Determine the (X, Y) coordinate at the center of the cell enclosing the given text.  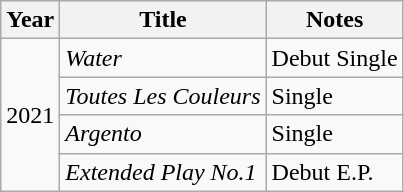
Notes (334, 20)
Extended Play No.1 (163, 172)
Debut E.P. (334, 172)
Toutes Les Couleurs (163, 96)
Argento (163, 134)
2021 (30, 115)
Title (163, 20)
Year (30, 20)
Water (163, 58)
Debut Single (334, 58)
